Identify which cell holds the provided text, then report its [x, y] central coordinate. 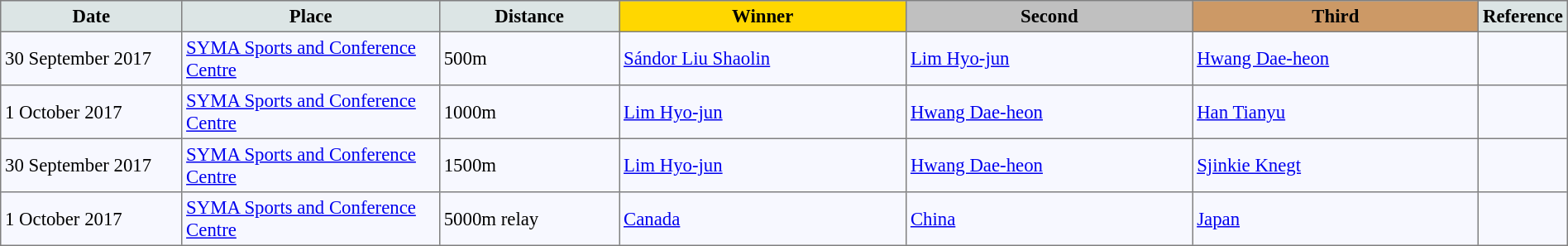
1500m [529, 165]
Winner [762, 17]
Place [311, 17]
Date [91, 17]
Canada [762, 219]
Han Tianyu [1336, 112]
500m [529, 58]
China [1049, 219]
Third [1336, 17]
5000m relay [529, 219]
Japan [1336, 219]
Sándor Liu Shaolin [762, 58]
Reference [1523, 17]
Second [1049, 17]
Distance [529, 17]
Sjinkie Knegt [1336, 165]
1000m [529, 112]
